Pinpoint the cell where the given text exists, returning its [X, Y] midpoint coordinate. 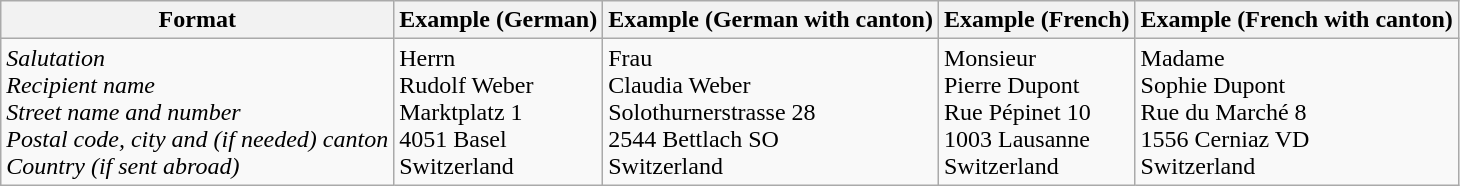
HerrnRudolf WeberMarktplatz 14051 BaselSwitzerland [498, 112]
MonsieurPierre DupontRue Pépinet 101003 LausanneSwitzerland [1036, 112]
FrauClaudia WeberSolothurnerstrasse 282544 Bettlach SOSwitzerland [771, 112]
Salutation Recipient name Street name and number Postal code, city and (if needed) cantonCountry (if sent abroad) [198, 112]
MadameSophie DupontRue du Marché 81556 Cerniaz VDSwitzerland [1296, 112]
Example (French with canton) [1296, 20]
Example (German) [498, 20]
Example (German with canton) [771, 20]
Format [198, 20]
Example (French) [1036, 20]
